Output the (x, y) coordinate of the center of the cell containing the given text.  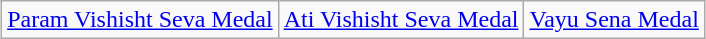
Vayu Sena Medal (614, 20)
Param Vishisht Seva Medal (140, 20)
Ati Vishisht Seva Medal (401, 20)
